Find where the given text appears and provide that cell's center as (x, y) coordinate. 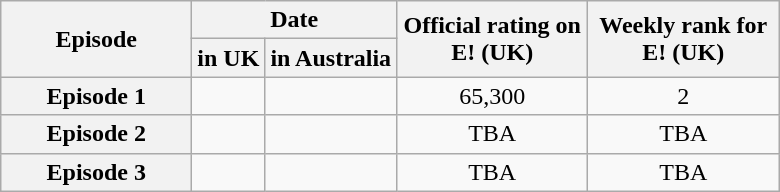
Weekly rank for E! (UK) (684, 39)
in Australia (331, 58)
Episode 1 (96, 96)
Official rating on E! (UK) (492, 39)
65,300 (492, 96)
in UK (228, 58)
Date (294, 20)
Episode 2 (96, 134)
2 (684, 96)
Episode 3 (96, 172)
Episode (96, 39)
